Scan for the cell matching the given text and deliver its (x, y) coordinate at center. 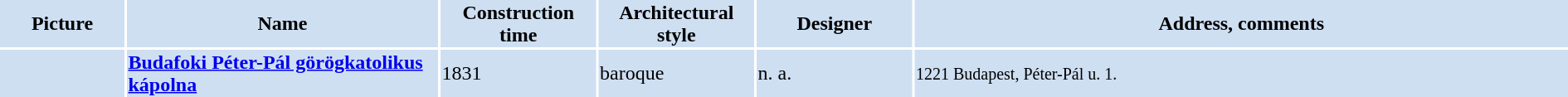
Name (282, 23)
n. a. (835, 73)
Picture (62, 23)
1831 (519, 73)
Construction time (519, 23)
1221 Budapest, Péter-Pál u. 1. (1241, 73)
Designer (835, 23)
Budafoki Péter-Pál görögkatolikus kápolna (282, 73)
Architectural style (677, 23)
Address, comments (1241, 23)
baroque (677, 73)
